Output the [x, y] coordinate of the center of the cell containing the given text.  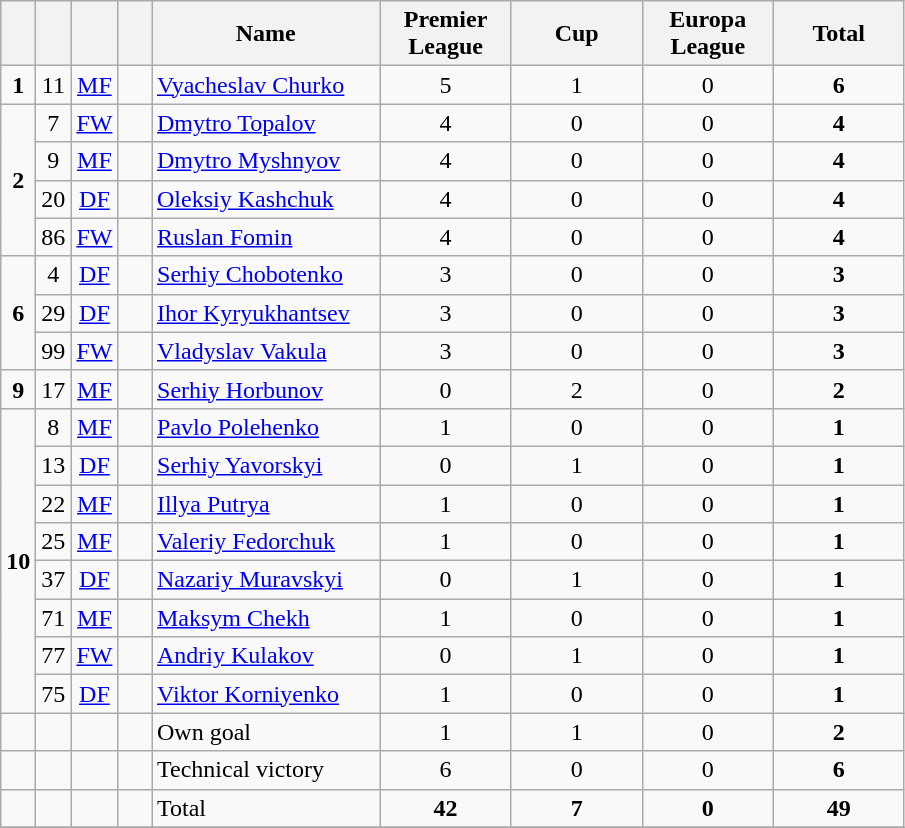
Vyacheslav Churko [266, 85]
11 [54, 85]
Illya Putrya [266, 503]
Viktor Korniyenko [266, 694]
Dmytro Myshnyov [266, 161]
Serhiy Yavorskyi [266, 465]
Valeriy Fedorchuk [266, 542]
Nazariy Muravskyi [266, 580]
Serhiy Horbunov [266, 389]
Serhiy Chobotenko [266, 275]
Andriy Kulakov [266, 656]
99 [54, 351]
42 [446, 808]
22 [54, 503]
77 [54, 656]
Europa League [708, 34]
86 [54, 237]
17 [54, 389]
Vladyslav Vakula [266, 351]
8 [54, 427]
10 [18, 560]
13 [54, 465]
75 [54, 694]
5 [446, 85]
Ihor Kyryukhantsev [266, 313]
Dmytro Topalov [266, 123]
37 [54, 580]
25 [54, 542]
49 [838, 808]
Maksym Chekh [266, 618]
Oleksiy Kashchuk [266, 199]
Cup [576, 34]
Premier League [446, 34]
29 [54, 313]
20 [54, 199]
Name [266, 34]
71 [54, 618]
Technical victory [266, 770]
Own goal [266, 732]
Ruslan Fomin [266, 237]
Pavlo Polehenko [266, 427]
